From the cell containing the given text, extract its center point as [x, y] coordinate. 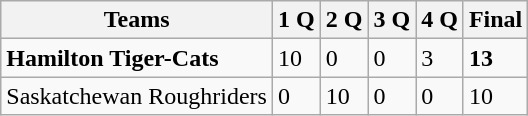
3 [440, 58]
Teams [137, 20]
3 Q [392, 20]
Saskatchewan Roughriders [137, 96]
1 Q [296, 20]
Hamilton Tiger-Cats [137, 58]
Final [495, 20]
4 Q [440, 20]
2 Q [344, 20]
13 [495, 58]
